Scan for the cell matching the given text and deliver its (X, Y) coordinate at center. 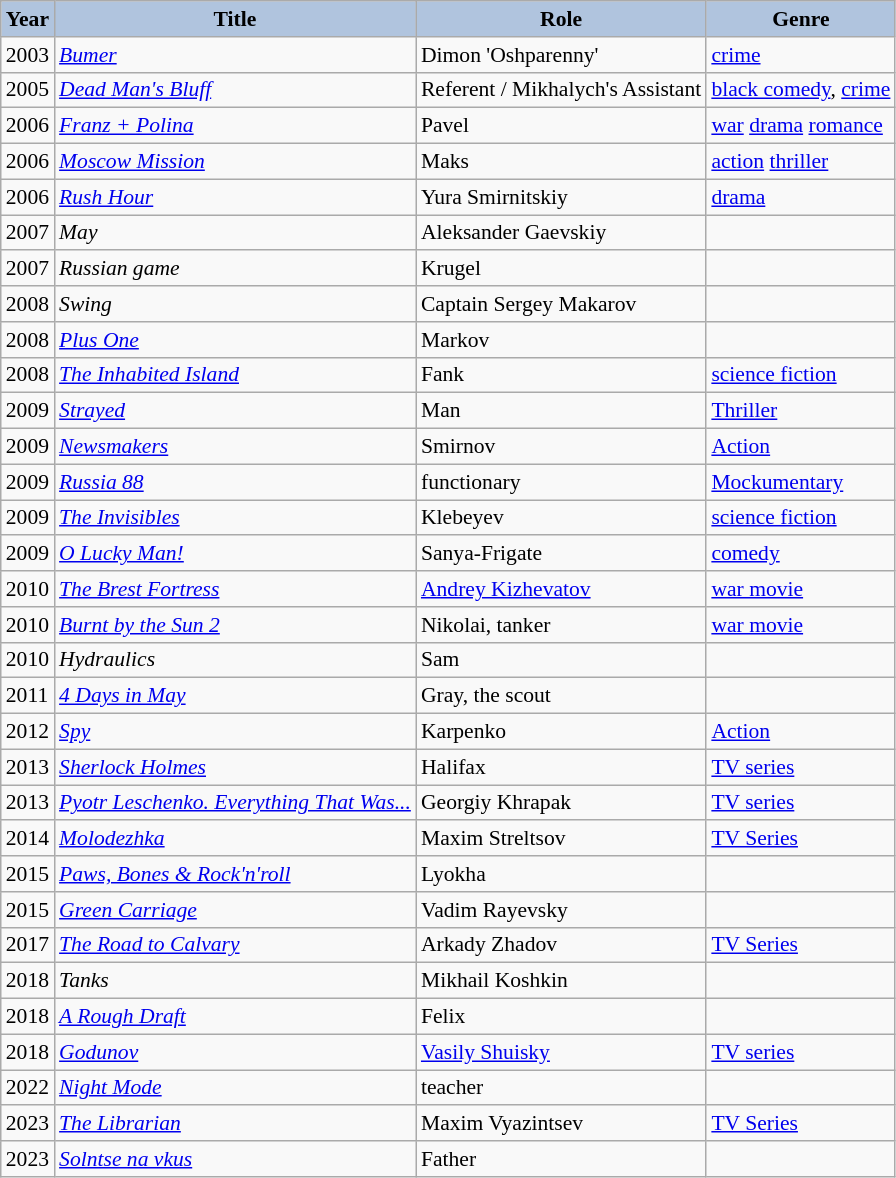
Sherlock Holmes (235, 767)
The Brest Fortress (235, 589)
war drama romance (800, 126)
Dimon 'Oshparenny' (561, 55)
Russian game (235, 269)
Felix (561, 1017)
O Lucky Man! (235, 554)
Klebeyev (561, 518)
black comedy, crime (800, 90)
Yura Smirnitskiy (561, 197)
2014 (28, 839)
Genre (800, 19)
Role (561, 19)
Maxim Vyazintsev (561, 1124)
action thriller (800, 162)
2022 (28, 1088)
Hydraulics (235, 660)
Aleksander Gaevskiy (561, 233)
Nikolai, tanker (561, 625)
Pavel (561, 126)
Rush Hour (235, 197)
Spy (235, 732)
Thriller (800, 411)
Georgiy Khrapak (561, 803)
Sam (561, 660)
Karpenko (561, 732)
Pyotr Leschenko. Everything That Was... (235, 803)
Andrey Kizhevatov (561, 589)
Gray, the scout (561, 696)
2005 (28, 90)
Dead Man's Bluff (235, 90)
Bumer (235, 55)
Year (28, 19)
Halifax (561, 767)
Solntse na vkus (235, 1159)
2003 (28, 55)
Vasily Shuisky (561, 1052)
drama (800, 197)
Sanya-Frigate (561, 554)
crime (800, 55)
Captain Sergey Makarov (561, 304)
2011 (28, 696)
Godunov (235, 1052)
Mockumentary (800, 482)
The Invisibles (235, 518)
Swing (235, 304)
The Road to Calvary (235, 945)
2012 (28, 732)
comedy (800, 554)
functionary (561, 482)
Strayed (235, 411)
Franz + Polina (235, 126)
Man (561, 411)
Maxim Streltsov (561, 839)
Markov (561, 340)
4 Days in May (235, 696)
The Inhabited Island (235, 375)
Krugel (561, 269)
Night Mode (235, 1088)
Plus One (235, 340)
Lyokha (561, 874)
teacher (561, 1088)
Russia 88 (235, 482)
2017 (28, 945)
The Librarian (235, 1124)
Referent / Mikhalych's Assistant (561, 90)
May (235, 233)
Green Carriage (235, 910)
Title (235, 19)
Maks (561, 162)
Fank (561, 375)
Vadim Rayevsky (561, 910)
Burnt by the Sun 2 (235, 625)
Molodezhka (235, 839)
Newsmakers (235, 447)
Father (561, 1159)
Moscow Mission (235, 162)
Mikhail Koshkin (561, 981)
Arkady Zhadov (561, 945)
Tanks (235, 981)
Smirnov (561, 447)
Paws, Bones & Rock'n'roll (235, 874)
A Rough Draft (235, 1017)
